Pinpoint the cell where the given text exists, returning its [X, Y] midpoint coordinate. 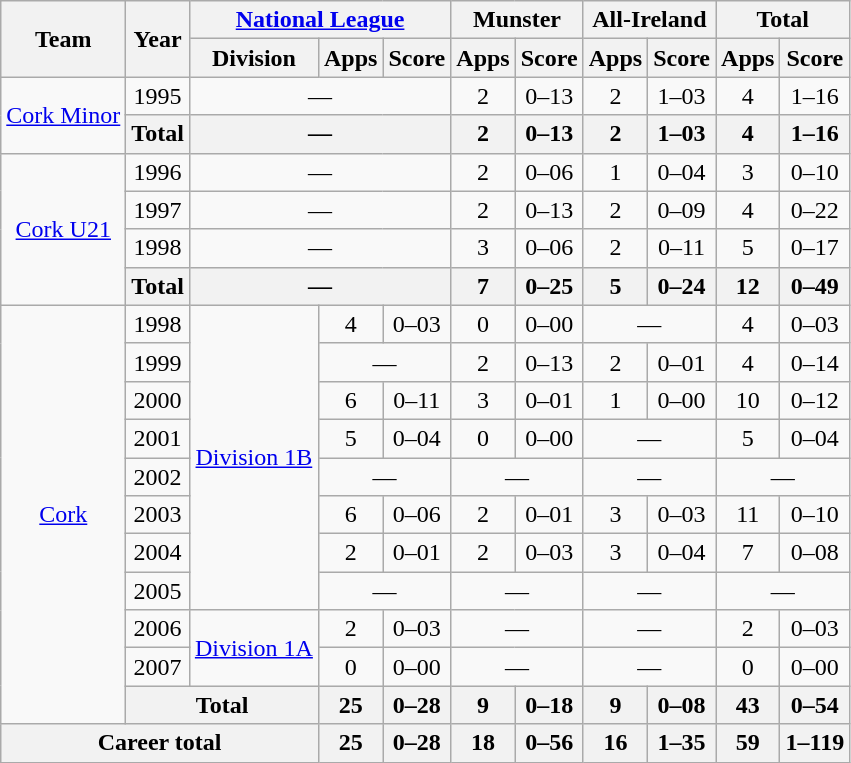
2005 [158, 591]
10 [748, 400]
Munster [517, 20]
12 [748, 286]
Team [64, 39]
2004 [158, 553]
0–12 [815, 400]
Division 1B [254, 457]
0–14 [815, 362]
1–35 [682, 743]
Career total [160, 743]
Division 1A [254, 648]
National League [320, 20]
0–17 [815, 248]
1996 [158, 172]
Division [254, 58]
59 [748, 743]
1–119 [815, 743]
2000 [158, 400]
0–56 [549, 743]
Year [158, 39]
16 [615, 743]
0–49 [815, 286]
2003 [158, 515]
0–25 [549, 286]
1999 [158, 362]
2001 [158, 438]
1995 [158, 96]
18 [483, 743]
Cork U21 [64, 229]
2007 [158, 667]
2006 [158, 629]
2002 [158, 477]
43 [748, 705]
0–54 [815, 705]
0–18 [549, 705]
Cork Minor [64, 115]
All-Ireland [649, 20]
0–09 [682, 210]
1997 [158, 210]
11 [748, 515]
0–24 [682, 286]
Cork [64, 514]
0–22 [815, 210]
